Identify which cell holds the provided text, then report its [X, Y] central coordinate. 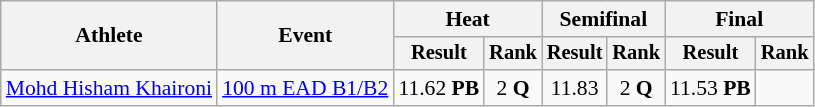
Mohd Hisham Khaironi [109, 88]
11.83 [575, 88]
Final [739, 19]
Heat [467, 19]
11.53 PB [710, 88]
Semifinal [604, 19]
Event [305, 36]
11.62 PB [438, 88]
Athlete [109, 36]
100 m EAD B1/B2 [305, 88]
